Capture the cell that displays the provided text and extract its [X, Y] central coordinate. 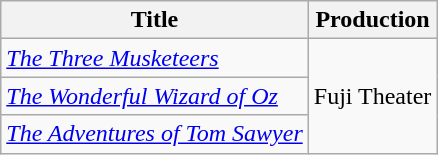
Fuji Theater [372, 96]
The Wonderful Wizard of Oz [155, 96]
The Three Musketeers [155, 58]
Title [155, 20]
Production [372, 20]
The Adventures of Tom Sawyer [155, 134]
